Return (X, Y) of the center of cell containing provided text 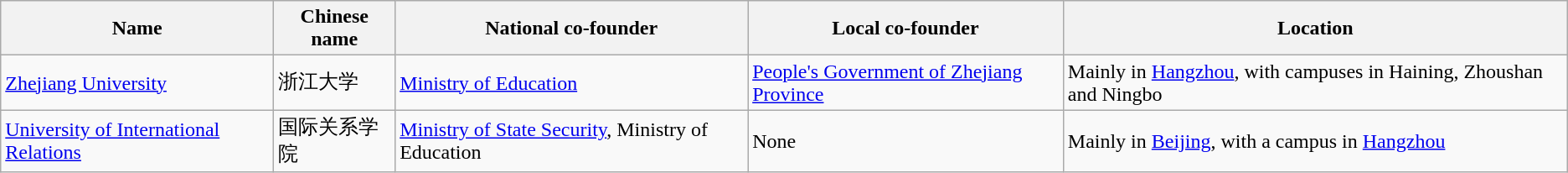
Mainly in Hangzhou, with campuses in Haining, Zhoushan and Ningbo (1315, 82)
Chinese name (335, 29)
浙江大学 (335, 82)
National co-founder (571, 29)
Zhejiang University (137, 82)
国际关系学院 (335, 141)
Ministry of Education (571, 82)
Local co-founder (906, 29)
Ministry of State Security, Ministry of Education (571, 141)
People's Government of Zhejiang Province (906, 82)
University of International Relations (137, 141)
Name (137, 29)
Mainly in Beijing, with a campus in Hangzhou (1315, 141)
Location (1315, 29)
None (906, 141)
